Scan for the cell matching the given text and deliver its (X, Y) coordinate at center. 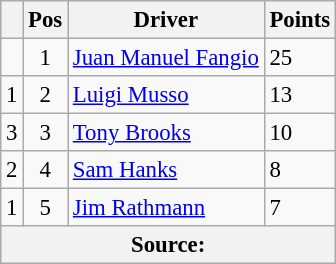
Juan Manuel Fangio (166, 58)
Points (300, 20)
Driver (166, 20)
8 (300, 170)
Pos (46, 20)
7 (300, 208)
Sam Hanks (166, 170)
Luigi Musso (166, 95)
13 (300, 95)
10 (300, 133)
4 (46, 170)
Tony Brooks (166, 133)
Jim Rathmann (166, 208)
Source: (168, 245)
5 (46, 208)
25 (300, 58)
